Find where the given text appears and provide that cell's center as [x, y] coordinate. 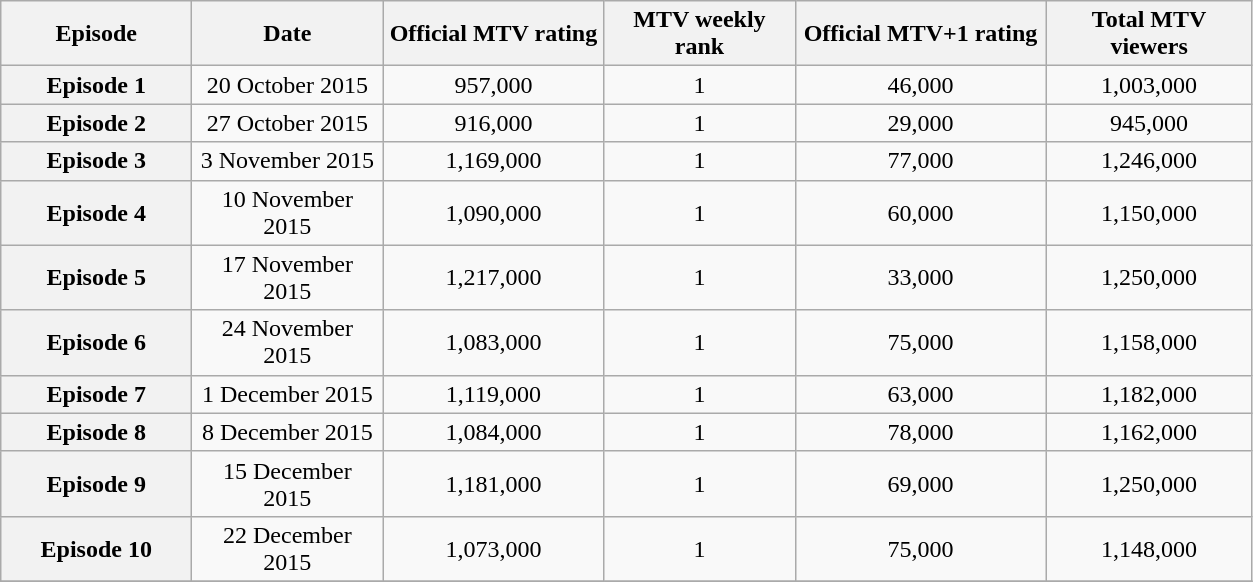
10 November 2015 [288, 212]
33,000 [920, 278]
Episode 4 [96, 212]
Episode 10 [96, 548]
22 December 2015 [288, 548]
1,003,000 [1149, 85]
Episode 6 [96, 342]
15 December 2015 [288, 484]
3 November 2015 [288, 161]
Date [288, 34]
1,090,000 [494, 212]
Official MTV rating [494, 34]
1,084,000 [494, 432]
60,000 [920, 212]
46,000 [920, 85]
916,000 [494, 123]
Episode 1 [96, 85]
MTV weekly rank [700, 34]
Episode 3 [96, 161]
29,000 [920, 123]
1,162,000 [1149, 432]
1,158,000 [1149, 342]
1 December 2015 [288, 394]
63,000 [920, 394]
Episode 8 [96, 432]
1,083,000 [494, 342]
Episode 7 [96, 394]
Episode 5 [96, 278]
Episode [96, 34]
69,000 [920, 484]
Episode 2 [96, 123]
Official MTV+1 rating [920, 34]
8 December 2015 [288, 432]
1,073,000 [494, 548]
Episode 9 [96, 484]
1,217,000 [494, 278]
Total MTV viewers [1149, 34]
24 November 2015 [288, 342]
1,182,000 [1149, 394]
20 October 2015 [288, 85]
27 October 2015 [288, 123]
1,119,000 [494, 394]
1,169,000 [494, 161]
77,000 [920, 161]
957,000 [494, 85]
945,000 [1149, 123]
1,148,000 [1149, 548]
17 November 2015 [288, 278]
1,150,000 [1149, 212]
1,246,000 [1149, 161]
78,000 [920, 432]
1,181,000 [494, 484]
